Return [x, y] of the center of cell containing provided text 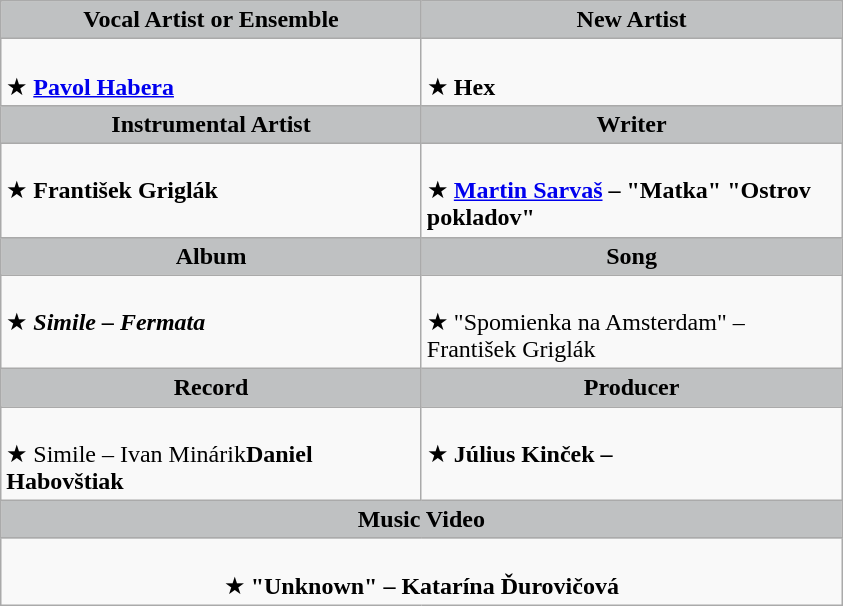
★ "Unknown" – Katarína Ďurovičová [422, 572]
Writer [632, 124]
Vocal Artist or Ensemble [212, 20]
Music Video [422, 519]
★ Simile – Ivan MinárikDaniel Habovštiak [212, 454]
★ Simile – Fermata [212, 322]
★ Július Kinček – [632, 454]
★ Pavol Habera [212, 72]
Album [212, 256]
★ František Griglák [212, 190]
★ Hex [632, 72]
New Artist [632, 20]
★ "Spomienka na Amsterdam" – František Griglák [632, 322]
Song [632, 256]
Instrumental Artist [212, 124]
Producer [632, 388]
Record [212, 388]
★ Martin Sarvaš – "Matka" "Ostrov pokladov" [632, 190]
